Find where the given text appears and provide that cell's center as (X, Y) coordinate. 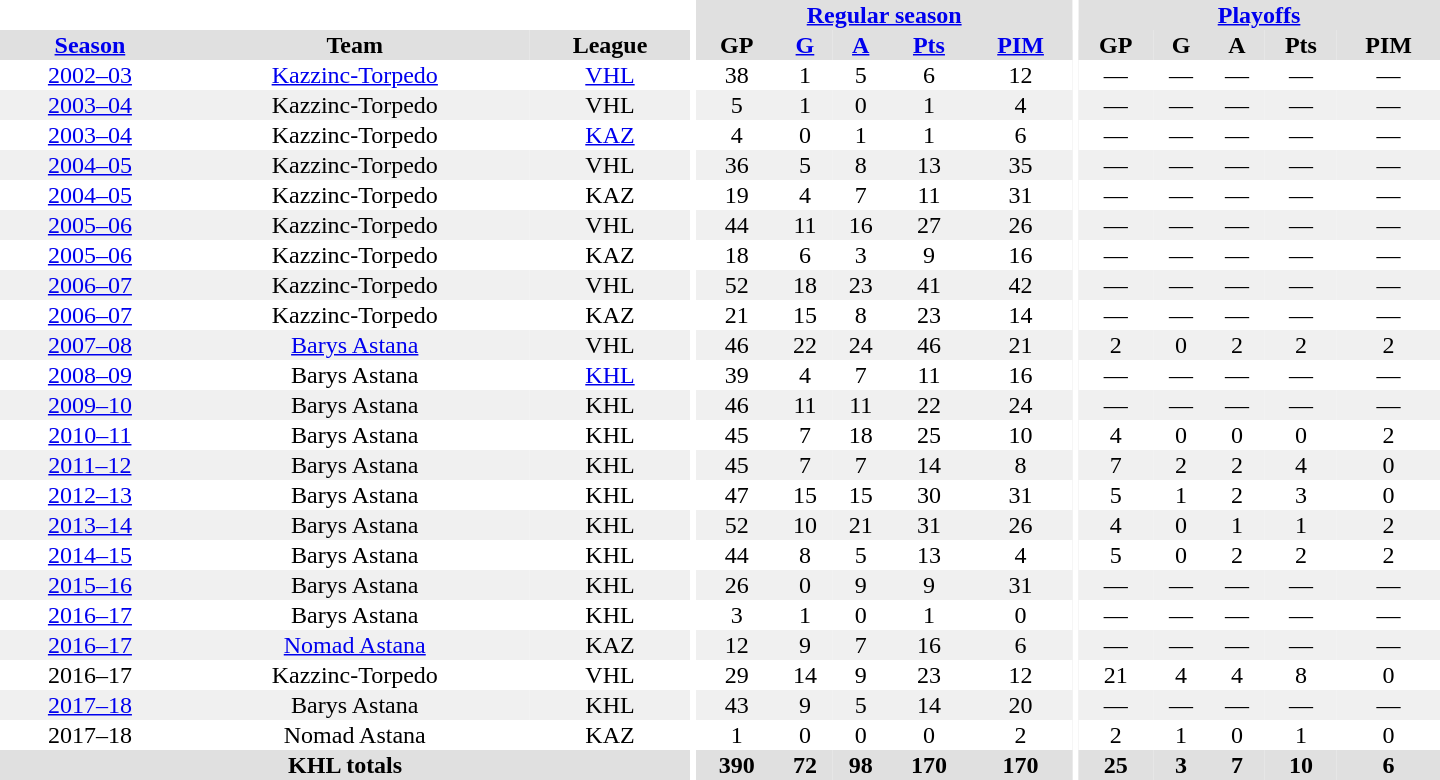
2012–13 (90, 495)
Regular season (884, 15)
29 (736, 675)
2002–03 (90, 75)
Season (90, 45)
72 (805, 765)
KHL totals (345, 765)
98 (861, 765)
30 (930, 495)
42 (1020, 285)
41 (930, 285)
20 (1020, 705)
2011–12 (90, 465)
Playoffs (1259, 15)
2008–09 (90, 375)
19 (736, 195)
43 (736, 705)
35 (1020, 165)
390 (736, 765)
2015–16 (90, 585)
38 (736, 75)
39 (736, 375)
36 (736, 165)
2013–14 (90, 525)
2007–08 (90, 345)
League (610, 45)
2014–15 (90, 555)
27 (930, 225)
Team (355, 45)
2009–10 (90, 405)
2010–11 (90, 435)
47 (736, 495)
